Extract the (X, Y) coordinate from the center of the cell holding the provided text.  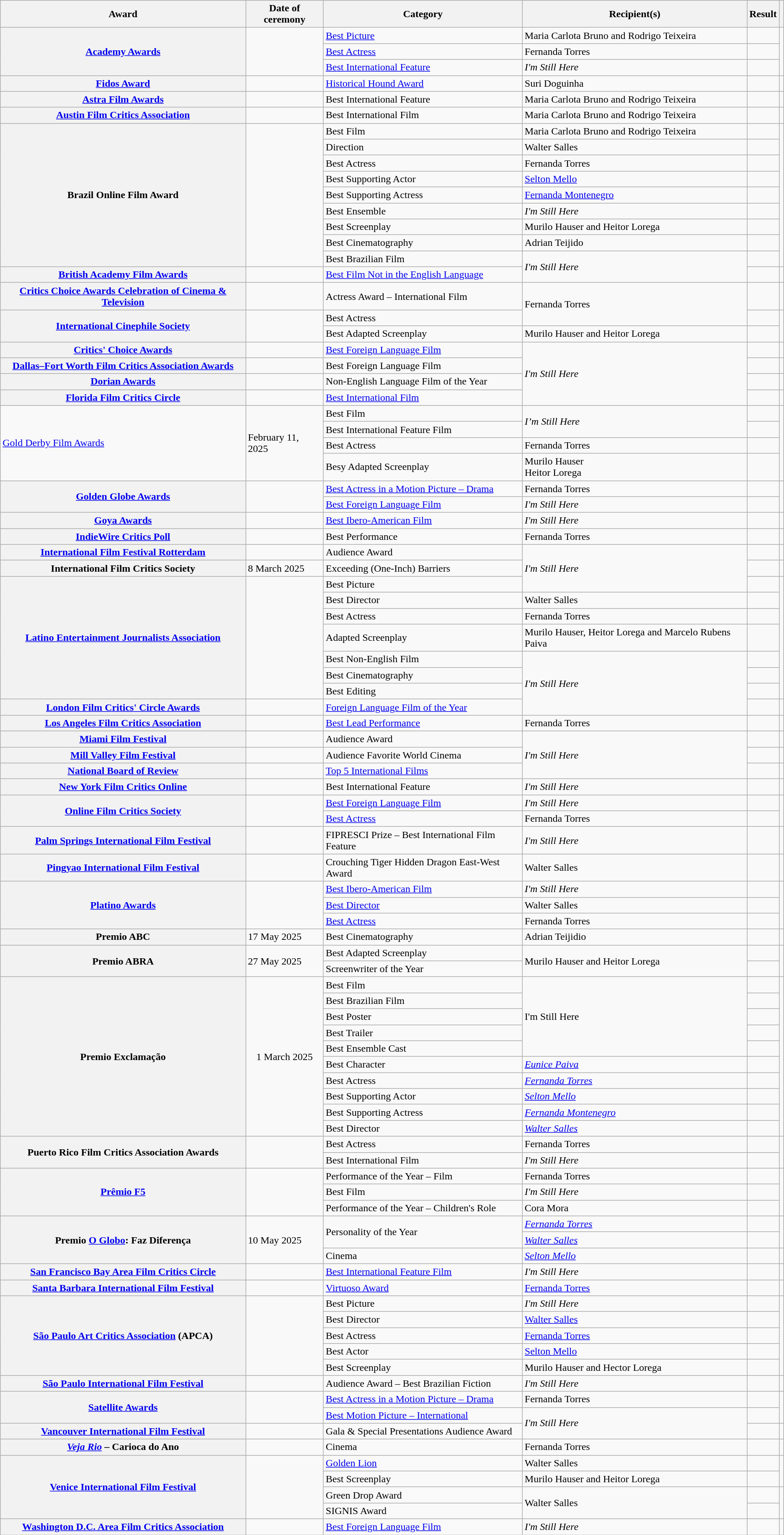
Best Actor (423, 1352)
Audience Favorite World Cinema (423, 755)
International Film Critics Society (123, 568)
International Cinephile Society (123, 326)
Critics' Choice Awards (123, 350)
Florida Film Critics Circle (123, 397)
Non-English Language Film of the Year (423, 382)
Historical Hound Award (423, 83)
Critics Choice Awards Celebration of Cinema & Television (123, 297)
Mill Valley Film Festival (123, 755)
Brazil Online Film Award (123, 195)
Veja Rio – Carioca do Ano (123, 1447)
FIPRESCI Prize – Best International Film Feature (423, 840)
Screenwriter of the Year (423, 969)
Top 5 International Films (423, 771)
Dallas–Fort Worth Film Critics Association Awards (123, 366)
Best Trailer (423, 1032)
Best Poster (423, 1016)
Online Film Critics Society (123, 811)
Premio Exclamação (123, 1056)
Fidos Award (123, 83)
Latino Entertainment Journalists Association (123, 637)
New York Film Critics Online (123, 787)
Best Character (423, 1065)
Golden Globe Awards (123, 497)
National Board of Review (123, 771)
Satellite Awards (123, 1407)
Pingyao International Film Festival (123, 868)
Prêmio F5 (123, 1192)
Eunice Paiva (634, 1065)
Exceeding (One-Inch) Barriers (423, 568)
Best Non-English Film (423, 659)
Los Angeles Film Critics Association (123, 723)
Santa Barbara International Film Festival (123, 1288)
Actress Award – International Film (423, 297)
1 March 2025 (285, 1056)
Result (763, 14)
8 March 2025 (285, 568)
Murilo HauserHeitor Lorega (634, 467)
Gala & Special Presentations Audience Award (423, 1431)
Adrian Teijido (634, 243)
London Film Critics' Circle Awards (123, 707)
Personality of the Year (423, 1232)
Virtuoso Award (423, 1288)
27 May 2025 (285, 961)
17 May 2025 (285, 937)
SIGNIS Award (423, 1511)
Adrian Teijidio (634, 937)
Besy Adapted Screenplay (423, 467)
Green Drop Award (423, 1495)
Recipient(s) (634, 14)
British Academy Film Awards (123, 275)
Washington D.C. Area Film Critics Association (123, 1527)
Award (123, 14)
Audience Award – Best Brazilian Fiction (423, 1383)
10 May 2025 (285, 1240)
San Francisco Bay Area Film Critics Circle (123, 1272)
Dorian Awards (123, 382)
Date of ceremony (285, 14)
February 11, 2025 (285, 443)
Best Ensemble Cast (423, 1049)
Premio O Globo: Faz Diferença (123, 1240)
Palm Springs International Film Festival (123, 840)
Performance of the Year – Children's Role (423, 1208)
Academy Awards (123, 52)
Adapted Screenplay (423, 637)
Astra Film Awards (123, 99)
Best Ensemble (423, 211)
Foreign Language Film of the Year (423, 707)
IndieWire Critics Poll (123, 537)
Vancouver International Film Festival (123, 1431)
Austin Film Critics Association (123, 115)
Murilo Hauser, Heitor Lorega and Marcelo Rubens Paiva (634, 637)
Golden Lion (423, 1463)
Performance of the Year – Film (423, 1176)
Goya Awards (123, 521)
Platino Awards (123, 905)
Premio ABRA (123, 961)
Best Lead Performance (423, 723)
Best Motion Picture – International (423, 1415)
São Paulo International Film Festival (123, 1383)
Gold Derby Film Awards (123, 443)
Category (423, 14)
Best Editing (423, 691)
Murilo Hauser and Hector Lorega (634, 1367)
Premio ABC (123, 937)
Best Film Not in the English Language (423, 275)
I’m Still Here (634, 421)
Crouching Tiger Hidden Dragon East-West Award (423, 868)
Venice International Film Festival (123, 1487)
Suri Doguinha (634, 83)
Direction (423, 147)
Cora Mora (634, 1208)
Miami Film Festival (123, 739)
São Paulo Art Critics Association (APCA) (123, 1336)
Best Performance (423, 537)
Puerto Rico Film Critics Association Awards (123, 1152)
International Film Festival Rotterdam (123, 552)
